Identify which cell holds the provided text, then report its (X, Y) central coordinate. 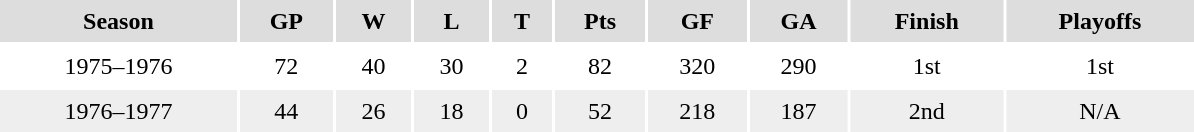
Season (118, 21)
N/A (1100, 111)
W (374, 21)
0 (522, 111)
GP (286, 21)
18 (452, 111)
44 (286, 111)
290 (798, 66)
320 (697, 66)
52 (600, 111)
30 (452, 66)
40 (374, 66)
L (452, 21)
82 (600, 66)
26 (374, 111)
Finish (927, 21)
187 (798, 111)
1975–1976 (118, 66)
2 (522, 66)
GA (798, 21)
2nd (927, 111)
218 (697, 111)
72 (286, 66)
Playoffs (1100, 21)
Pts (600, 21)
T (522, 21)
1976–1977 (118, 111)
GF (697, 21)
